Locate the cell with the specified text and output its (X, Y) center coordinate. 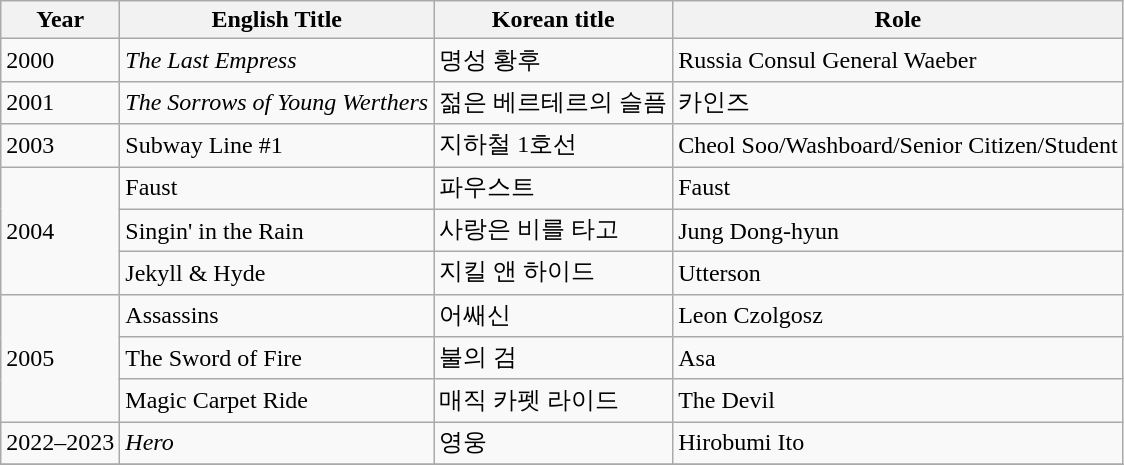
The Sword of Fire (277, 358)
2005 (60, 358)
2000 (60, 60)
Role (898, 20)
Assassins (277, 316)
2003 (60, 146)
Hirobumi Ito (898, 444)
Korean title (554, 20)
Subway Line #1 (277, 146)
Singin' in the Rain (277, 230)
영웅 (554, 444)
파우스트 (554, 188)
카인즈 (898, 102)
젊은 베르테르의 슬픔 (554, 102)
2001 (60, 102)
Asa (898, 358)
지킬 앤 하이드 (554, 274)
Utterson (898, 274)
2022–2023 (60, 444)
Leon Czolgosz (898, 316)
Hero (277, 444)
English Title (277, 20)
The Sorrows of Young Werthers (277, 102)
어쌔신 (554, 316)
Magic Carpet Ride (277, 400)
Russia Consul General Waeber (898, 60)
Year (60, 20)
지하철 1호선 (554, 146)
The Devil (898, 400)
Jung Dong-hyun (898, 230)
Jekyll & Hyde (277, 274)
명성 황후 (554, 60)
매직 카펫 라이드 (554, 400)
Cheol Soo/Washboard/Senior Citizen/Student (898, 146)
사랑은 비를 타고 (554, 230)
불의 검 (554, 358)
2004 (60, 230)
The Last Empress (277, 60)
